Identify which cell holds the provided text, then report its [X, Y] central coordinate. 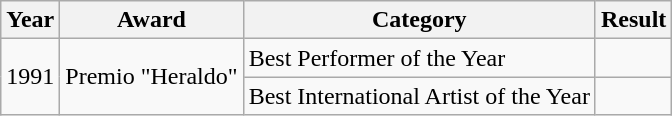
Best International Artist of the Year [419, 96]
Award [152, 20]
Year [30, 20]
1991 [30, 77]
Result [633, 20]
Best Performer of the Year [419, 58]
Premio "Heraldo" [152, 77]
Category [419, 20]
